Capture the cell that displays the provided text and extract its (X, Y) central coordinate. 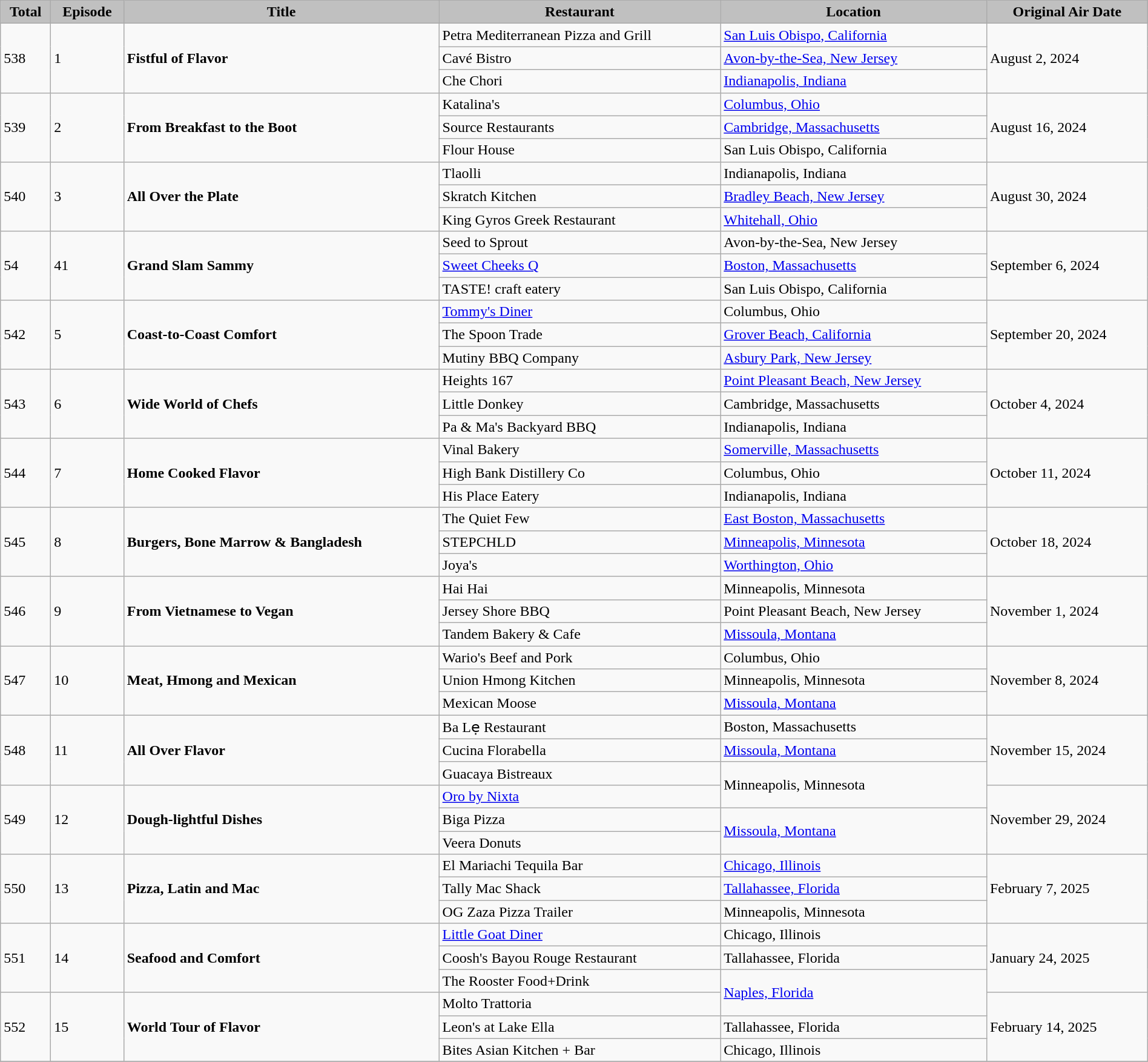
12 (87, 819)
Joya's (580, 565)
2 (87, 127)
Little Donkey (580, 404)
The Quiet Few (580, 519)
Episode (87, 12)
Cavé Bistro (580, 58)
August 2, 2024 (1067, 58)
Worthington, Ohio (854, 565)
10 (87, 680)
Coosh's Bayou Rouge Restaurant (580, 958)
Burgers, Bone Marrow & Bangladesh (281, 542)
547 (25, 680)
Pizza, Latin and Mac (281, 889)
January 24, 2025 (1067, 958)
August 16, 2024 (1067, 127)
15 (87, 1027)
Che Chori (580, 81)
October 11, 2024 (1067, 473)
STEPCHLD (580, 542)
All Over the Plate (281, 196)
Source Restaurants (580, 127)
552 (25, 1027)
542 (25, 335)
El Mariachi Tequila Bar (580, 866)
11 (87, 750)
Veera Donuts (580, 842)
Leon's at Lake Ella (580, 1027)
7 (87, 473)
Sweet Cheeks Q (580, 265)
October 4, 2024 (1067, 404)
Ba Lẹ Restaurant (580, 727)
September 20, 2024 (1067, 335)
14 (87, 958)
9 (87, 611)
Tommy's Diner (580, 312)
Grand Slam Sammy (281, 265)
Bites Asian Kitchen + Bar (580, 1050)
3 (87, 196)
From Vietnamese to Vegan (281, 611)
Little Goat Diner (580, 935)
Title (281, 12)
545 (25, 542)
Grover Beach, California (854, 335)
Petra Mediterranean Pizza and Grill (580, 35)
Asbury Park, New Jersey (854, 358)
Meat, Hmong and Mexican (281, 680)
Union Hmong Kitchen (580, 681)
The Spoon Trade (580, 335)
His Place Eatery (580, 496)
6 (87, 404)
Mexican Moose (580, 704)
Tally Mac Shack (580, 889)
Naples, Florida (854, 992)
543 (25, 404)
The Rooster Food+Drink (580, 981)
Katalina's (580, 104)
540 (25, 196)
From Breakfast to the Boot (281, 127)
February 14, 2025 (1067, 1027)
King Gyros Greek Restaurant (580, 219)
November 8, 2024 (1067, 680)
Seafood and Comfort (281, 958)
August 30, 2024 (1067, 196)
Molto Trattoria (580, 1004)
Whitehall, Ohio (854, 219)
13 (87, 889)
550 (25, 889)
Total (25, 12)
November 29, 2024 (1067, 819)
Tlaolli (580, 173)
September 6, 2024 (1067, 265)
Pa & Ma's Backyard BBQ (580, 427)
8 (87, 542)
Jersey Shore BBQ (580, 611)
Hai Hai (580, 588)
Biga Pizza (580, 819)
February 7, 2025 (1067, 889)
Original Air Date (1067, 12)
549 (25, 819)
Wario's Beef and Pork (580, 657)
546 (25, 611)
Restaurant (580, 12)
Bradley Beach, New Jersey (854, 196)
Dough-lightful Dishes (281, 819)
Flour House (580, 150)
November 1, 2024 (1067, 611)
OG Zaza Pizza Trailer (580, 912)
Wide World of Chefs (281, 404)
538 (25, 58)
Location (854, 12)
Seed to Sprout (580, 242)
TASTE! craft eatery (580, 289)
Guacaya Bistreaux (580, 773)
41 (87, 265)
November 15, 2024 (1067, 750)
Coast-to-Coast Comfort (281, 335)
World Tour of Flavor (281, 1027)
Somerville, Massachusetts (854, 450)
October 18, 2024 (1067, 542)
548 (25, 750)
Cucina Florabella (580, 750)
Heights 167 (580, 381)
5 (87, 335)
Skratch Kitchen (580, 196)
1 (87, 58)
East Boston, Massachusetts (854, 519)
Mutiny BBQ Company (580, 358)
544 (25, 473)
54 (25, 265)
High Bank Distillery Co (580, 473)
551 (25, 958)
Fistful of Flavor (281, 58)
539 (25, 127)
Vinal Bakery (580, 450)
Tandem Bakery & Cafe (580, 634)
Home Cooked Flavor (281, 473)
All Over Flavor (281, 750)
Oro by Nixta (580, 796)
